Determine the [x, y] coordinate at the center of the cell enclosing the given text.  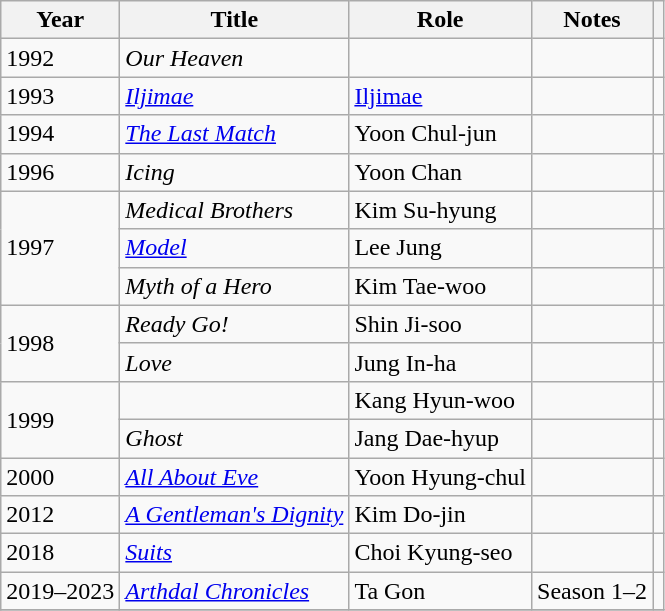
2019–2023 [60, 591]
Kim Su-hyung [440, 210]
2012 [60, 515]
A Gentleman's Dignity [234, 515]
Jang Dae-hyup [440, 438]
2000 [60, 477]
1993 [60, 96]
Ta Gon [440, 591]
1997 [60, 248]
Year [60, 20]
Yoon Chan [440, 172]
1994 [60, 134]
All About Eve [234, 477]
The Last Match [234, 134]
Kang Hyun-woo [440, 400]
Myth of a Hero [234, 286]
Season 1–2 [592, 591]
Title [234, 20]
1992 [60, 58]
Our Heaven [234, 58]
Medical Brothers [234, 210]
Yoon Chul-jun [440, 134]
2018 [60, 553]
Kim Do-jin [440, 515]
Lee Jung [440, 248]
Choi Kyung-seo [440, 553]
1998 [60, 343]
Arthdal Chronicles [234, 591]
Suits [234, 553]
Kim Tae-woo [440, 286]
Ghost [234, 438]
1996 [60, 172]
Ready Go! [234, 324]
Jung In-ha [440, 362]
Love [234, 362]
Shin Ji-soo [440, 324]
1999 [60, 419]
Model [234, 248]
Role [440, 20]
Yoon Hyung-chul [440, 477]
Icing [234, 172]
Notes [592, 20]
